For the text-containing cell, return its midpoint in [x, y] coordinate format. 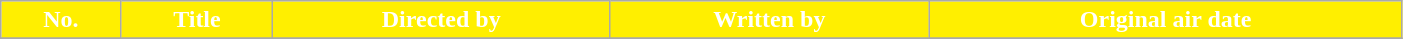
Title [197, 20]
Original air date [1166, 20]
No. [61, 20]
Written by [770, 20]
Directed by [442, 20]
